Detect which cell encompasses the target text, then output its [x, y] center coordinate. 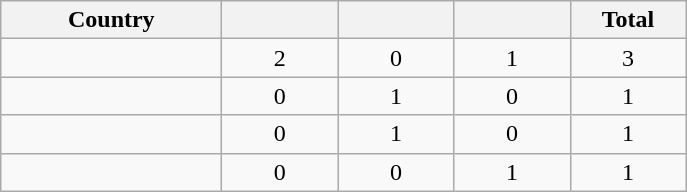
3 [628, 58]
2 [280, 58]
Country [112, 20]
Total [628, 20]
